Detect which cell encompasses the target text, then output its [x, y] center coordinate. 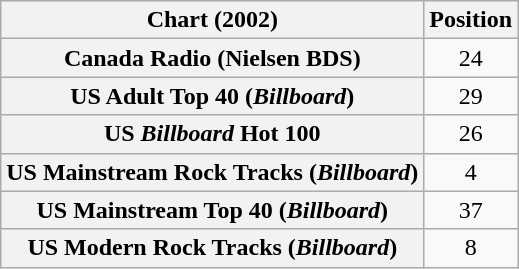
4 [471, 172]
8 [471, 248]
26 [471, 134]
24 [471, 58]
US Billboard Hot 100 [212, 134]
Chart (2002) [212, 20]
37 [471, 210]
Canada Radio (Nielsen BDS) [212, 58]
29 [471, 96]
US Adult Top 40 (Billboard) [212, 96]
US Mainstream Top 40 (Billboard) [212, 210]
US Mainstream Rock Tracks (Billboard) [212, 172]
Position [471, 20]
US Modern Rock Tracks (Billboard) [212, 248]
